For the text-containing cell, return its midpoint in [x, y] coordinate format. 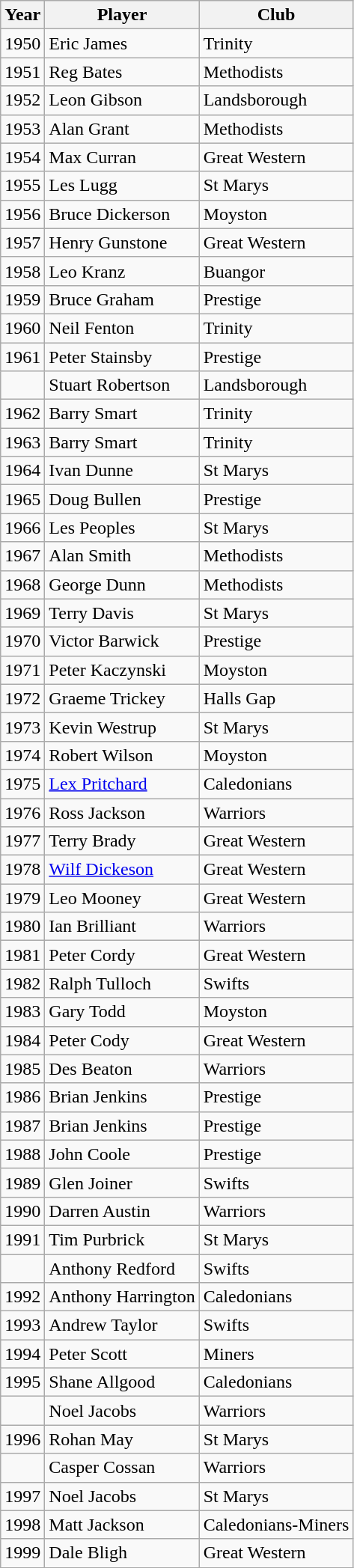
1951 [22, 72]
Terry Davis [122, 613]
Eric James [122, 43]
1992 [22, 1297]
1997 [22, 1496]
1969 [22, 613]
Peter Scott [122, 1354]
1970 [22, 641]
Miners [276, 1354]
1975 [22, 784]
Doug Bullen [122, 499]
Gary Todd [122, 1012]
Stuart Robertson [122, 385]
Wilf Dickeson [122, 870]
Anthony Redford [122, 1269]
George Dunn [122, 585]
Lex Pritchard [122, 784]
1952 [22, 100]
Graeme Trickey [122, 698]
Tim Purbrick [122, 1239]
1956 [22, 214]
1971 [22, 670]
1958 [22, 271]
1995 [22, 1382]
Caledonians-Miners [276, 1525]
1963 [22, 442]
1991 [22, 1239]
1965 [22, 499]
Glen Joiner [122, 1183]
Bruce Graham [122, 299]
Bruce Dickerson [122, 214]
1955 [22, 186]
1984 [22, 1040]
1977 [22, 841]
1950 [22, 43]
Darren Austin [122, 1211]
1973 [22, 727]
1959 [22, 299]
Alan Smith [122, 556]
1983 [22, 1012]
Les Lugg [122, 186]
Anthony Harrington [122, 1297]
Neil Fenton [122, 328]
1962 [22, 414]
1980 [22, 927]
Peter Cordy [122, 955]
Ian Brilliant [122, 927]
1989 [22, 1183]
Ralph Tulloch [122, 983]
Les Peoples [122, 528]
Buangor [276, 271]
Casper Cossan [122, 1468]
Rohan May [122, 1439]
Des Beaton [122, 1069]
1957 [22, 242]
1998 [22, 1525]
Leo Kranz [122, 271]
Peter Kaczynski [122, 670]
John Coole [122, 1154]
Reg Bates [122, 72]
1999 [22, 1553]
Robert Wilson [122, 755]
Halls Gap [276, 698]
Kevin Westrup [122, 727]
1985 [22, 1069]
1988 [22, 1154]
Shane Allgood [122, 1382]
Henry Gunstone [122, 242]
1974 [22, 755]
1968 [22, 585]
Ivan Dunne [122, 471]
1954 [22, 157]
Peter Cody [122, 1040]
1990 [22, 1211]
Ross Jackson [122, 812]
1986 [22, 1097]
1981 [22, 955]
1953 [22, 129]
1976 [22, 812]
Dale Bligh [122, 1553]
1979 [22, 898]
Terry Brady [122, 841]
Max Curran [122, 157]
Peter Stainsby [122, 357]
1961 [22, 357]
Leo Mooney [122, 898]
1996 [22, 1439]
Victor Barwick [122, 641]
Player [122, 15]
1993 [22, 1326]
Year [22, 15]
1960 [22, 328]
Leon Gibson [122, 100]
Alan Grant [122, 129]
Matt Jackson [122, 1525]
1966 [22, 528]
1982 [22, 983]
Club [276, 15]
1964 [22, 471]
1978 [22, 870]
1987 [22, 1126]
1972 [22, 698]
1994 [22, 1354]
1967 [22, 556]
Andrew Taylor [122, 1326]
